Return the [X, Y] coordinate for the center point of the cell that contains the specified text.  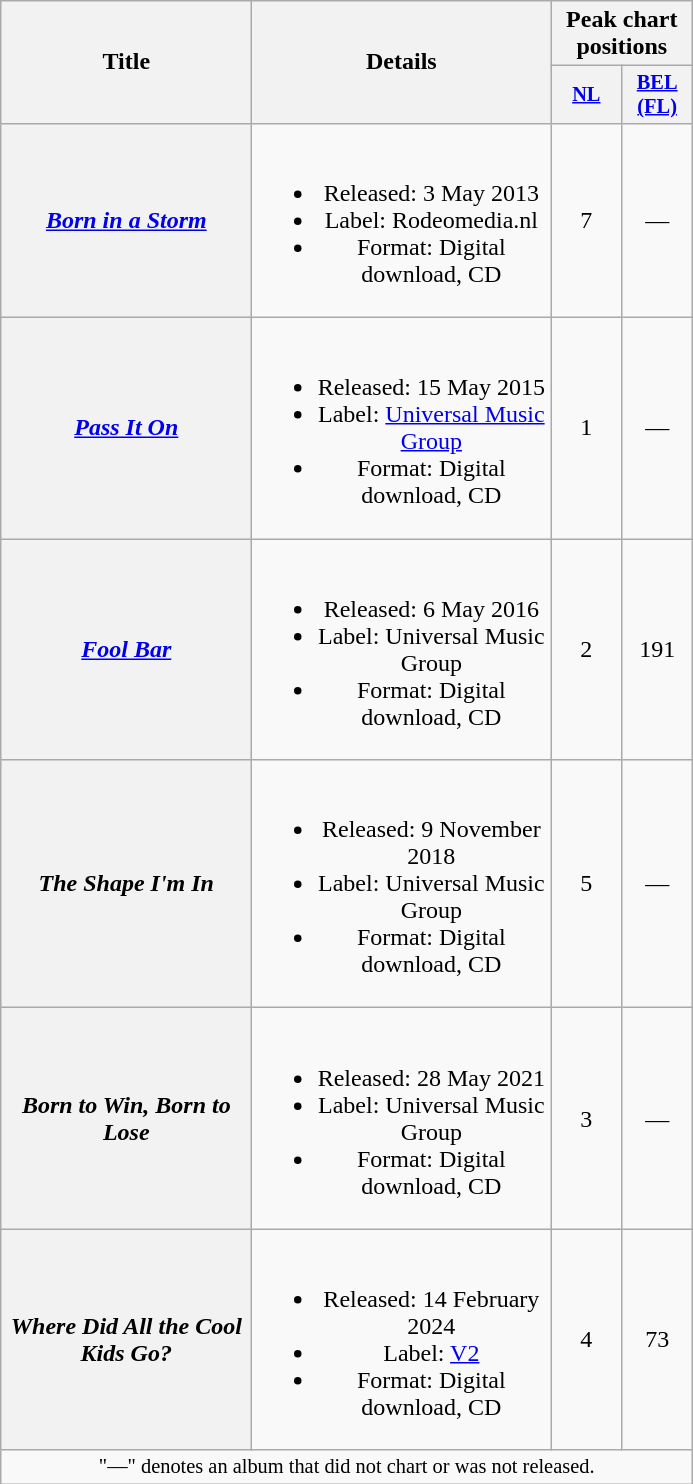
3 [586, 1118]
Born in a Storm [126, 220]
5 [586, 884]
Born to Win, Born to Lose [126, 1118]
Where Did All the Cool Kids Go? [126, 1340]
BEL(FL) [658, 95]
Released: 6 May 2016Label: Universal Music GroupFormat: Digital download, CD [402, 650]
73 [658, 1340]
Details [402, 62]
Released: 3 May 2013Label: Rodeomedia.nlFormat: Digital download, CD [402, 220]
The Shape I'm In [126, 884]
Released: 15 May 2015Label: Universal Music GroupFormat: Digital download, CD [402, 428]
7 [586, 220]
Peak chart positions [622, 34]
Released: 28 May 2021Label: Universal Music GroupFormat: Digital download, CD [402, 1118]
Pass It On [126, 428]
4 [586, 1340]
"—" denotes an album that did not chart or was not released. [347, 1467]
Fool Bar [126, 650]
191 [658, 650]
Released: 14 February 2024Label: V2Format: Digital download, CD [402, 1340]
2 [586, 650]
NL [586, 95]
1 [586, 428]
Title [126, 62]
Released: 9 November 2018Label: Universal Music GroupFormat: Digital download, CD [402, 884]
